Pinpoint the cell where the given text exists, returning its [x, y] midpoint coordinate. 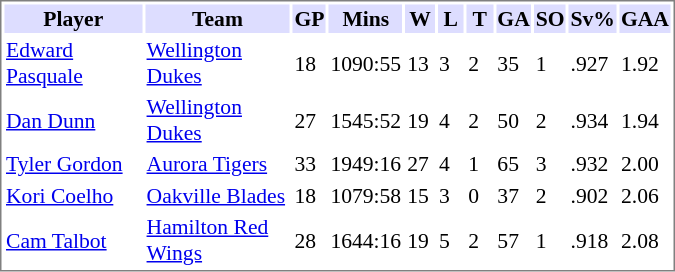
.934 [592, 120]
L [451, 18]
W [420, 18]
.902 [592, 196]
35 [514, 63]
GP [310, 18]
15 [420, 196]
Tyler Gordon [73, 164]
13 [420, 63]
1949:16 [366, 164]
50 [514, 120]
28 [310, 240]
Edward Pasquale [73, 63]
65 [514, 164]
Cam Talbot [73, 240]
Kori Coelho [73, 196]
57 [514, 240]
Aurora Tigers [218, 164]
1079:58 [366, 196]
Mins [366, 18]
T [480, 18]
2.08 [644, 240]
5 [451, 240]
GA [514, 18]
1.94 [644, 120]
Team [218, 18]
GAA [644, 18]
.932 [592, 164]
.927 [592, 63]
0 [480, 196]
37 [514, 196]
SO [550, 18]
Oakville Blades [218, 196]
2.00 [644, 164]
Hamilton Red Wings [218, 240]
1.92 [644, 63]
1644:16 [366, 240]
Sv% [592, 18]
Player [73, 18]
33 [310, 164]
1090:55 [366, 63]
2.06 [644, 196]
Dan Dunn [73, 120]
.918 [592, 240]
1545:52 [366, 120]
